Determine the [x, y] coordinate at the center of the cell enclosing the given text.  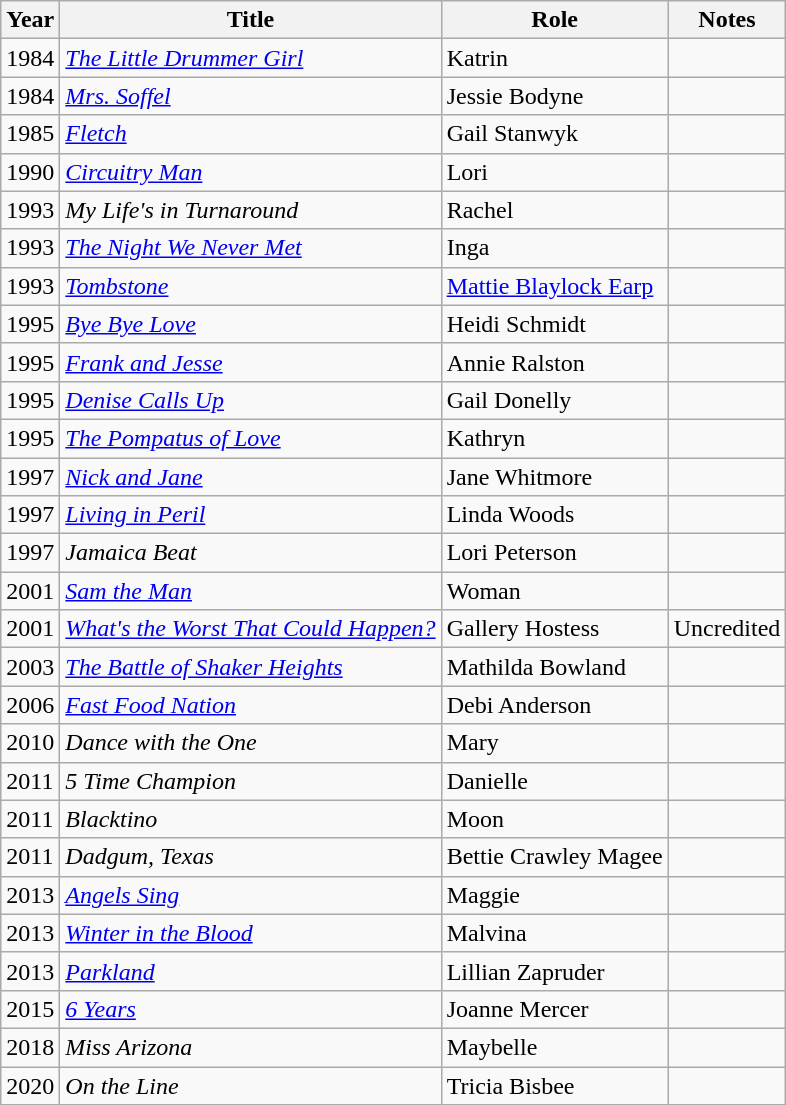
Year [30, 20]
2003 [30, 667]
The Little Drummer Girl [250, 58]
Rachel [554, 210]
Moon [554, 819]
Uncredited [727, 629]
Lillian Zapruder [554, 971]
Notes [727, 20]
5 Time Champion [250, 781]
Role [554, 20]
Tombstone [250, 286]
2010 [30, 743]
Sam the Man [250, 591]
My Life's in Turnaround [250, 210]
Malvina [554, 933]
Mary [554, 743]
Woman [554, 591]
The Battle of Shaker Heights [250, 667]
Mrs. Soffel [250, 96]
Denise Calls Up [250, 400]
Maggie [554, 895]
On the Line [250, 1085]
Mattie Blaylock Earp [554, 286]
Bettie Crawley Magee [554, 857]
What's the Worst That Could Happen? [250, 629]
2020 [30, 1085]
The Night We Never Met [250, 248]
Gail Donelly [554, 400]
The Pompatus of Love [250, 438]
Joanne Mercer [554, 1009]
Lori Peterson [554, 553]
Winter in the Blood [250, 933]
1985 [30, 134]
Jamaica Beat [250, 553]
Angels Sing [250, 895]
Dadgum, Texas [250, 857]
Blacktino [250, 819]
Jane Whitmore [554, 477]
Kathryn [554, 438]
Frank and Jesse [250, 362]
Annie Ralston [554, 362]
Inga [554, 248]
Maybelle [554, 1047]
Parkland [250, 971]
Katrin [554, 58]
6 Years [250, 1009]
Bye Bye Love [250, 324]
Danielle [554, 781]
Living in Peril [250, 515]
Fast Food Nation [250, 705]
Debi Anderson [554, 705]
Nick and Jane [250, 477]
1990 [30, 172]
Gail Stanwyk [554, 134]
2006 [30, 705]
2018 [30, 1047]
Heidi Schmidt [554, 324]
Mathilda Bowland [554, 667]
Gallery Hostess [554, 629]
Tricia Bisbee [554, 1085]
Circuitry Man [250, 172]
Fletch [250, 134]
Miss Arizona [250, 1047]
Jessie Bodyne [554, 96]
Dance with the One [250, 743]
Lori [554, 172]
Linda Woods [554, 515]
Title [250, 20]
2015 [30, 1009]
